Output the (X, Y) coordinate of the center of the cell containing the given text.  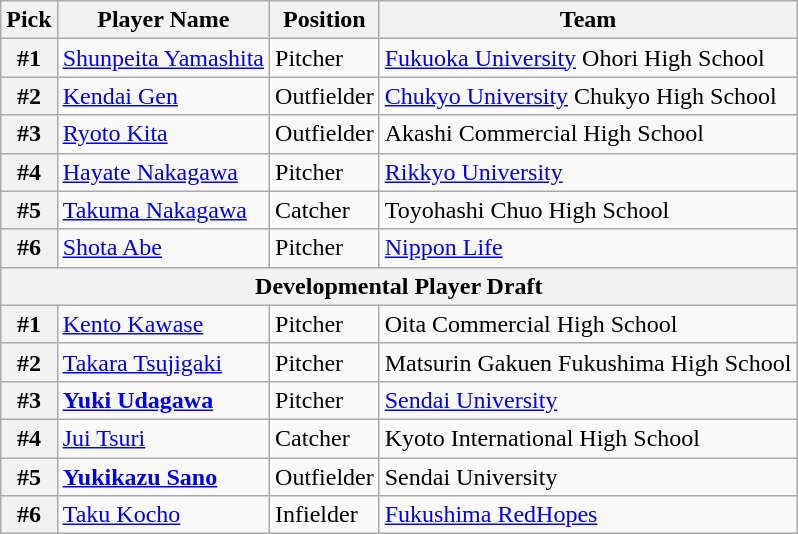
Pick (29, 20)
Oita Commercial High School (588, 324)
Position (325, 20)
Player Name (163, 20)
Yuki Udagawa (163, 400)
Yukikazu Sano (163, 477)
Ryoto Kita (163, 134)
Nippon Life (588, 248)
Shunpeita Yamashita (163, 58)
Matsurin Gakuen Fukushima High School (588, 362)
Kento Kawase (163, 324)
Infielder (325, 515)
Akashi Commercial High School (588, 134)
Kendai Gen (163, 96)
Toyohashi Chuo High School (588, 210)
Jui Tsuri (163, 438)
Chukyo University Chukyo High School (588, 96)
Taku Kocho (163, 515)
Shota Abe (163, 248)
Fukuoka University Ohori High School (588, 58)
Hayate Nakagawa (163, 172)
Takara Tsujigaki (163, 362)
Kyoto International High School (588, 438)
Team (588, 20)
Developmental Player Draft (399, 286)
Rikkyo University (588, 172)
Takuma Nakagawa (163, 210)
Fukushima RedHopes (588, 515)
